Output the [x, y] coordinate of the center of the cell containing the given text.  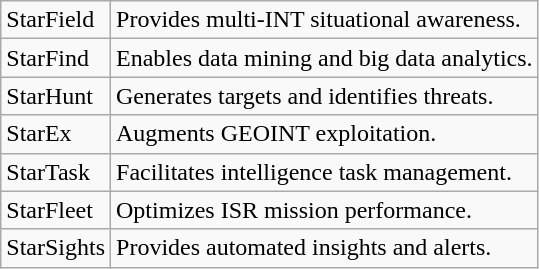
Facilitates intelligence task management. [325, 172]
StarFind [56, 58]
StarEx [56, 134]
Provides multi-INT situational awareness. [325, 20]
Optimizes ISR mission performance. [325, 210]
StarTask [56, 172]
Provides automated insights and alerts. [325, 248]
Enables data mining and big data analytics. [325, 58]
StarHunt [56, 96]
StarField [56, 20]
Generates targets and identifies threats. [325, 96]
StarFleet [56, 210]
StarSights [56, 248]
Augments GEOINT exploitation. [325, 134]
